Search for the cell housing the specified text and yield its (X, Y) center coordinate. 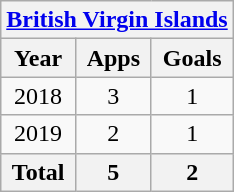
British Virgin Islands (117, 20)
3 (113, 96)
2018 (38, 96)
Year (38, 58)
5 (113, 172)
Goals (192, 58)
Apps (113, 58)
Total (38, 172)
2019 (38, 134)
